Detect which cell encompasses the target text, then output its (X, Y) center coordinate. 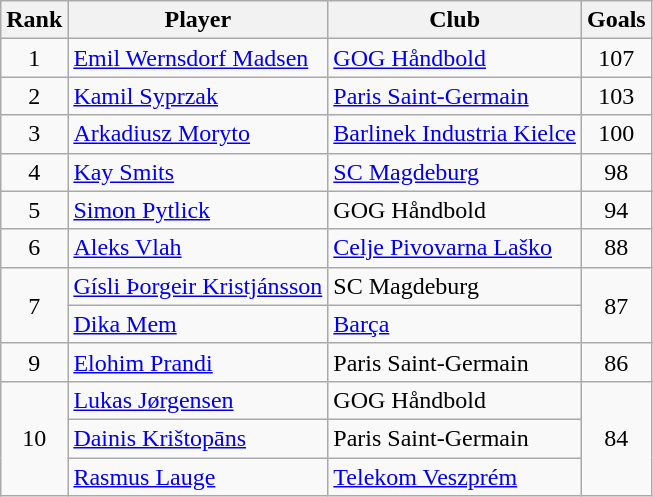
Emil Wernsdorf Madsen (198, 58)
5 (34, 210)
Kay Smits (198, 172)
Barça (455, 324)
10 (34, 438)
86 (616, 362)
9 (34, 362)
4 (34, 172)
Gísli Þorgeir Kristjánsson (198, 286)
Dika Mem (198, 324)
Arkadiusz Moryto (198, 134)
Elohim Prandi (198, 362)
Lukas Jørgensen (198, 400)
6 (34, 248)
88 (616, 248)
3 (34, 134)
87 (616, 305)
107 (616, 58)
Goals (616, 20)
Player (198, 20)
Rank (34, 20)
Aleks Vlah (198, 248)
Dainis Krištopāns (198, 438)
98 (616, 172)
2 (34, 96)
103 (616, 96)
94 (616, 210)
Celje Pivovarna Laško (455, 248)
Club (455, 20)
Simon Pytlick (198, 210)
Kamil Syprzak (198, 96)
7 (34, 305)
100 (616, 134)
Telekom Veszprém (455, 477)
84 (616, 438)
Rasmus Lauge (198, 477)
1 (34, 58)
Barlinek Industria Kielce (455, 134)
